Locate the cell with the specified text and output its [X, Y] center coordinate. 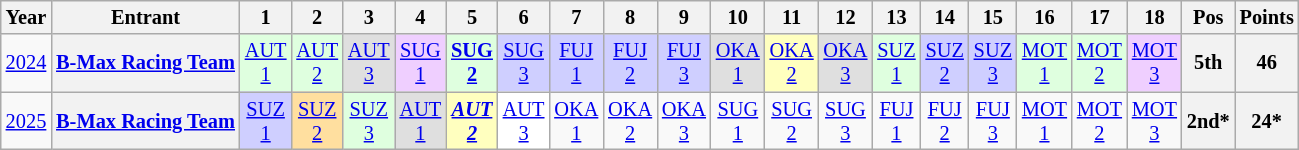
9 [684, 17]
Year [26, 17]
12 [846, 17]
1 [266, 17]
7 [576, 17]
5th [1208, 63]
Points [1267, 17]
Pos [1208, 17]
Entrant [146, 17]
15 [993, 17]
3 [369, 17]
24* [1267, 121]
10 [738, 17]
14 [945, 17]
5 [472, 17]
46 [1267, 63]
2025 [26, 121]
17 [1100, 17]
11 [792, 17]
18 [1154, 17]
16 [1044, 17]
2nd* [1208, 121]
4 [421, 17]
2 [317, 17]
8 [630, 17]
6 [524, 17]
13 [896, 17]
2024 [26, 63]
